Scan for the cell matching the given text and deliver its (x, y) coordinate at center. 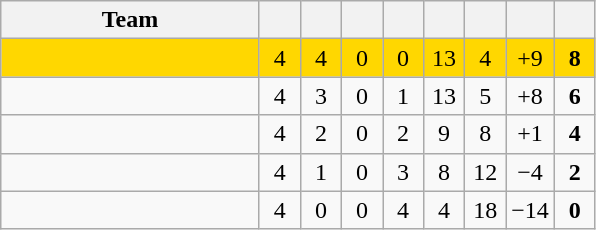
18 (486, 210)
6 (574, 96)
5 (486, 96)
−14 (530, 210)
Team (130, 20)
+9 (530, 58)
+8 (530, 96)
+1 (530, 134)
−4 (530, 172)
9 (444, 134)
12 (486, 172)
